Determine the (X, Y) coordinate at the center of the cell enclosing the given text.  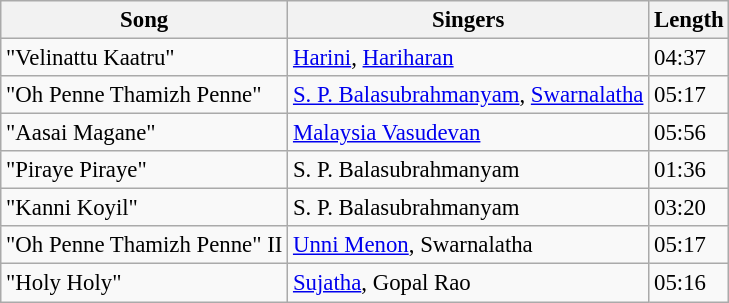
"Holy Holy" (144, 283)
Harini, Hariharan (468, 58)
Unni Menon, Swarnalatha (468, 245)
Length (689, 20)
05:56 (689, 133)
05:16 (689, 283)
"Oh Penne Thamizh Penne" II (144, 245)
01:36 (689, 170)
"Aasai Magane" (144, 133)
S. P. Balasubrahmanyam, Swarnalatha (468, 95)
"Kanni Koyil" (144, 208)
Singers (468, 20)
"Piraye Piraye" (144, 170)
Malaysia Vasudevan (468, 133)
04:37 (689, 58)
Song (144, 20)
Sujatha, Gopal Rao (468, 283)
03:20 (689, 208)
"Velinattu Kaatru" (144, 58)
"Oh Penne Thamizh Penne" (144, 95)
